Output the [X, Y] coordinate of the center of the cell containing the given text.  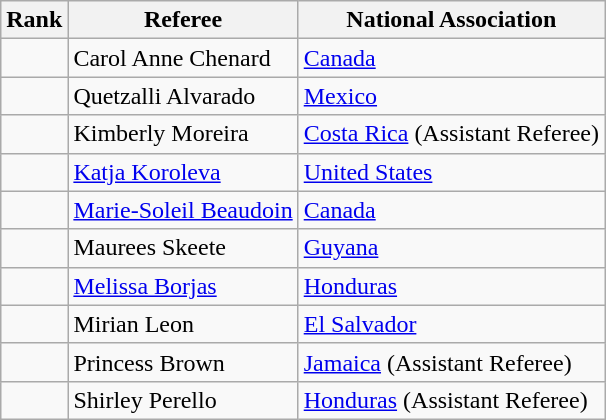
Referee [183, 20]
Carol Anne Chenard [183, 58]
Quetzalli Alvarado [183, 96]
Shirley Perello [183, 400]
Mirian Leon [183, 324]
Honduras (Assistant Referee) [451, 400]
El Salvador [451, 324]
Maurees Skeete [183, 248]
Kimberly Moreira [183, 134]
Rank [34, 20]
Marie-Soleil Beaudoin [183, 210]
United States [451, 172]
Jamaica (Assistant Referee) [451, 362]
Melissa Borjas [183, 286]
National Association [451, 20]
Honduras [451, 286]
Costa Rica (Assistant Referee) [451, 134]
Guyana [451, 248]
Katja Koroleva [183, 172]
Princess Brown [183, 362]
Mexico [451, 96]
